Search for the cell housing the specified text and yield its (x, y) center coordinate. 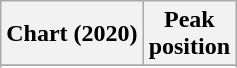
Chart (2020) (72, 34)
Peak position (189, 34)
